Detect which cell encompasses the target text, then output its (x, y) center coordinate. 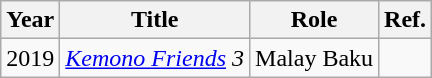
Title (155, 20)
Year (30, 20)
Malay Baku (314, 58)
Role (314, 20)
2019 (30, 58)
Ref. (406, 20)
Kemono Friends 3 (155, 58)
